Capture the cell that displays the provided text and extract its (x, y) central coordinate. 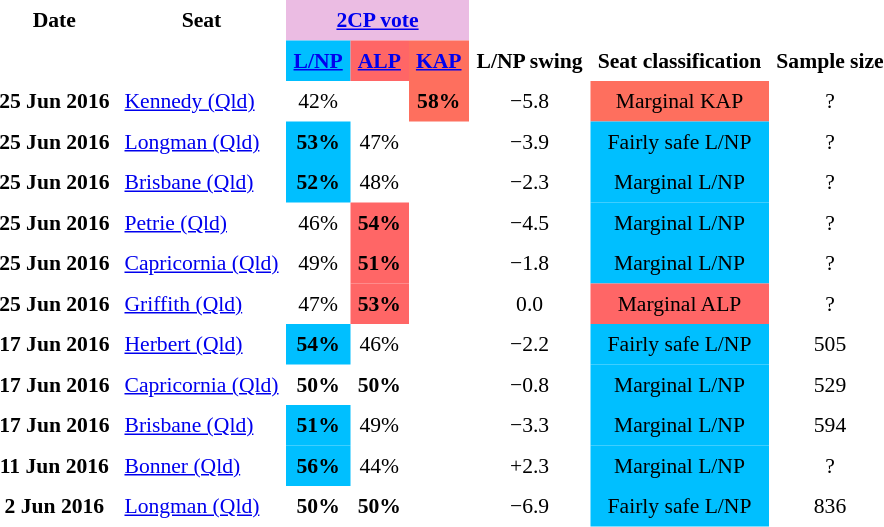
−2.3 (530, 182)
2CP vote (378, 20)
52% (318, 182)
L/NP swing (530, 60)
−4.5 (530, 222)
Griffith (Qld) (202, 304)
−1.8 (530, 263)
58% (438, 101)
0.0 (530, 304)
Marginal KAP (680, 101)
+2.3 (530, 466)
L/NP (318, 60)
48% (379, 182)
Kennedy (Qld) (202, 101)
42% (318, 101)
56% (318, 466)
Bonner (Qld) (202, 466)
−3.3 (530, 425)
44% (379, 466)
−6.9 (530, 506)
KAP (438, 60)
ALP (379, 60)
Seat (202, 20)
−0.8 (530, 384)
−2.2 (530, 344)
−3.9 (530, 142)
Marginal ALP (680, 304)
Seat classification (680, 60)
Petrie (Qld) (202, 222)
−5.8 (530, 101)
Herbert (Qld) (202, 344)
